Capture the cell that displays the provided text and extract its (x, y) central coordinate. 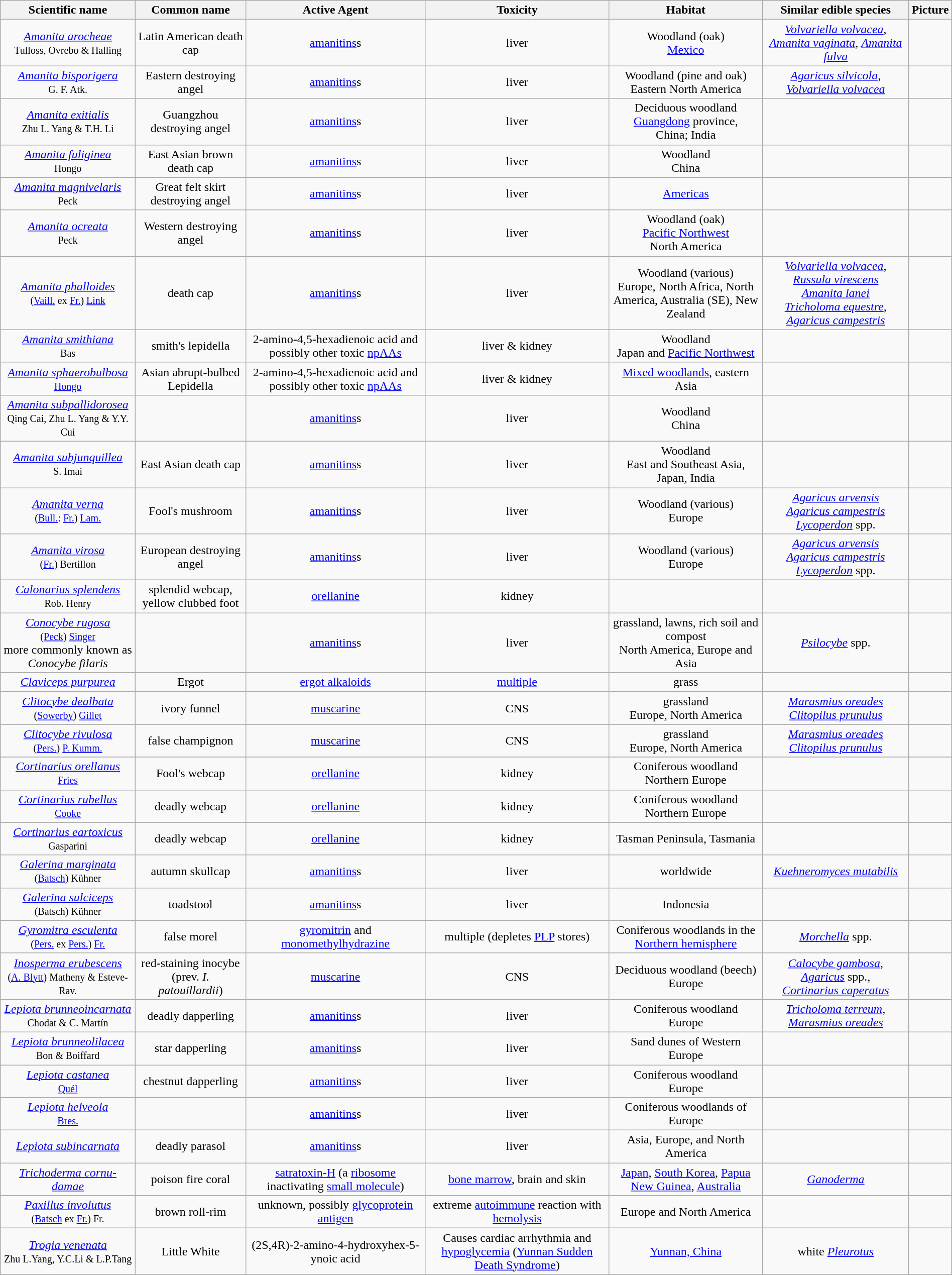
red-staining inocybe (prev. I. patouillardii) (190, 976)
Psilocybe spp. (836, 643)
Deciduous woodland (beech) Europe (686, 976)
Tasman Peninsula, Tasmania (686, 839)
Woodland (oak) Pacific Northwest North America (686, 233)
white Pleurotus (836, 1251)
worldwide (686, 871)
Scientific name (68, 10)
Lepiota castanea Quél (68, 1081)
Latin American death cap (190, 43)
Americas (686, 194)
brown roll-rim (190, 1212)
deadly dapperling (190, 1016)
Similar edible species (836, 10)
Cortinarius orellanus Fries (68, 774)
Ergot (190, 682)
Amanita phalloides (Vaill. ex Fr.) Link (68, 293)
Trogia venenata Zhu L.Yang, Y.C.Li & L.P.Tang (68, 1251)
Woodland (pine and oak) Eastern North America (686, 82)
Picture (930, 10)
grassland, lawns, rich soil and compost North America, Europe and Asia (686, 643)
Lepiota helveolaBres. (68, 1114)
Cortinarius eartoxicus Gasparini (68, 839)
Woodland (various)Europe, North Africa, North America, Australia (SE), New Zealand (686, 293)
Amanita exitialis Zhu L. Yang & T.H. Li (68, 122)
Sand dunes of Western Europe (686, 1048)
Guangzhou destroying angel (190, 122)
Lepiota brunneoincarnata Chodat & C. Martín (68, 1016)
Trichoderma cornu-damae (68, 1180)
splendid webcap, yellow clubbed foot (190, 597)
Little White (190, 1251)
deadly parasol (190, 1146)
grass (686, 682)
Woodland (oak) Mexico (686, 43)
Eastern destroying angel (190, 82)
Morchella spp. (836, 936)
Common name (190, 10)
Active Agent (335, 10)
Woodland Japan and Pacific Northwest (686, 346)
Japan, South Korea, Papua New Guinea, Australia (686, 1180)
Amanita fuliginea Hongo (68, 161)
Amanita sphaerobulbosa Hongo (68, 379)
Agaricus silvicola, Volvariella volvacea (836, 82)
false morel (190, 936)
Mixed woodlands, eastern Asia (686, 379)
Woodland East and Southeast Asia, Japan, India (686, 464)
Galerina marginata (Batsch) Kühner (68, 871)
(2S,4R)‐2‐amino‐4‐hydroxyhex‐5‐ynoic acid (335, 1251)
smith's lepidella (190, 346)
autumn skullcap (190, 871)
Asian abrupt-bulbed Lepidella (190, 379)
Causes cardiac arrhythmia and hypoglycemia (Yunnan Sudden Death Syndrome) (517, 1251)
ergot alkaloids (335, 682)
Europe and North America (686, 1212)
Volvariella volvacea, Amanita vaginata, Amanita fulva (836, 43)
Coniferous woodlands of Europe (686, 1114)
Amanita verna (Bull.: Fr.) Lam. (68, 510)
toadstool (190, 904)
Amanita smithiana Bas (68, 346)
poison fire coral (190, 1180)
Paxillus involutus (Batsch ex Fr.) Fr. (68, 1212)
Kuehneromyces mutabilis (836, 871)
Inosperma erubescens (A. Blytt) Matheny & Esteve-Rav. (68, 976)
Asia, Europe, and North America (686, 1146)
Galerina sulciceps (Batsch) Kühner (68, 904)
Yunnan, China (686, 1251)
Tricholoma terreum, Marasmius oreades (836, 1016)
Lepiota subincarnata (68, 1146)
Coniferous woodlands in the Northern hemisphere (686, 936)
Amanita arocheae Tulloss, Ovrebo & Halling (68, 43)
Amanita ocreata Peck (68, 233)
Clitocybe rivulosa (Pers.) P. Kumm. (68, 740)
Lepiota brunneolilacea Bon & Boiffard (68, 1048)
satratoxin-H (a ribosome inactivating small molecule) (335, 1180)
Calocybe gambosa,Agaricus spp.,Cortinarius caperatus (836, 976)
Ganoderma (836, 1180)
Gyromitra esculenta (Pers. ex Pers.) Fr. (68, 936)
Amanita virosa (Fr.) Bertillon (68, 557)
Claviceps purpurea (68, 682)
Habitat (686, 10)
Great felt skirt destroying angel (190, 194)
Clitocybe dealbata (Sowerby) Gillet (68, 708)
Toxicity (517, 10)
ivory funnel (190, 708)
multiple (depletes PLP stores) (517, 936)
multiple (517, 682)
Fool's webcap (190, 774)
Amanita bisporigera G. F. Atk. (68, 82)
gyromitrin and monomethylhydrazine (335, 936)
Fool's mushroom (190, 510)
Western destroying angel (190, 233)
East Asian death cap (190, 464)
bone marrow, brain and skin (517, 1180)
Volvariella volvacea,Russula virescensAmanita laneiTricholoma equestre, Agaricus campestris (836, 293)
Conocybe rugosa (Peck) Singer more commonly known as Conocybe filaris (68, 643)
false champignon (190, 740)
Amanita subpallidorosea Qing Cai, Zhu L. Yang & Y.Y. Cui (68, 418)
chestnut dapperling (190, 1081)
extreme autoimmune reaction with hemolysis (517, 1212)
East Asian brown death cap (190, 161)
star dapperling (190, 1048)
unknown, possibly glycoprotein antigen (335, 1212)
Amanita subjunquillea S. Imai (68, 464)
Cortinarius rubellus Cooke (68, 806)
Amanita magnivelaris Peck (68, 194)
Indonesia (686, 904)
Deciduous woodland Guangdong province, China; India (686, 122)
European destroying angel (190, 557)
Calonarius splendensRob. Henry (68, 597)
death cap (190, 293)
